Provide the [x, y] coordinate of the cell's center where the given text is located.  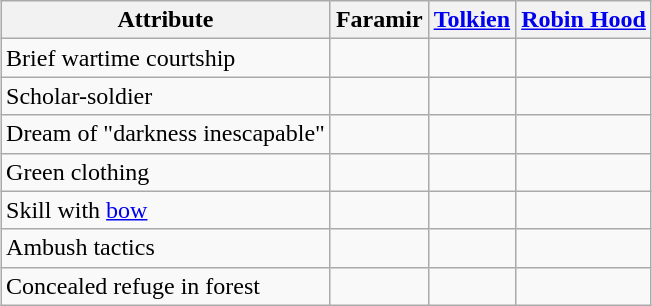
Ambush tactics [166, 248]
Green clothing [166, 172]
Concealed refuge in forest [166, 286]
Robin Hood [584, 20]
Scholar-soldier [166, 96]
Attribute [166, 20]
Tolkien [472, 20]
Brief wartime courtship [166, 58]
Skill with bow [166, 210]
Faramir [379, 20]
Dream of "darkness inescapable" [166, 134]
